From the cell containing the given text, extract its center point as (x, y) coordinate. 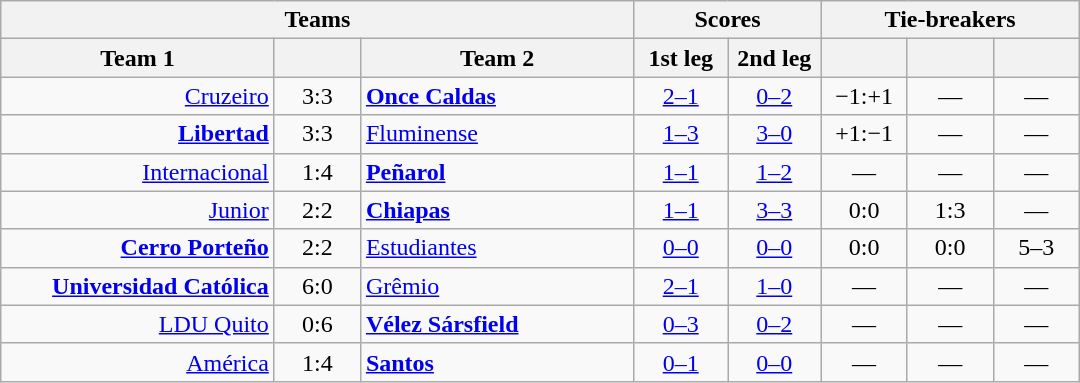
0–3 (681, 324)
5–3 (1036, 248)
América (138, 362)
1–0 (775, 286)
1–3 (681, 134)
Teams (318, 20)
Santos (497, 362)
Scores (728, 20)
Fluminense (497, 134)
Peñarol (497, 172)
LDU Quito (138, 324)
Team 2 (497, 58)
2nd leg (775, 58)
+1:−1 (864, 134)
Cerro Porteño (138, 248)
3–0 (775, 134)
Tie-breakers (950, 20)
3–3 (775, 210)
Internacional (138, 172)
0:6 (317, 324)
Universidad Católica (138, 286)
Cruzeiro (138, 96)
−1:+1 (864, 96)
Libertad (138, 134)
1st leg (681, 58)
Team 1 (138, 58)
1:3 (950, 210)
Vélez Sársfield (497, 324)
6:0 (317, 286)
Grêmio (497, 286)
Chiapas (497, 210)
Once Caldas (497, 96)
Estudiantes (497, 248)
Junior (138, 210)
1–2 (775, 172)
0–1 (681, 362)
